Capture the cell that displays the provided text and extract its [X, Y] central coordinate. 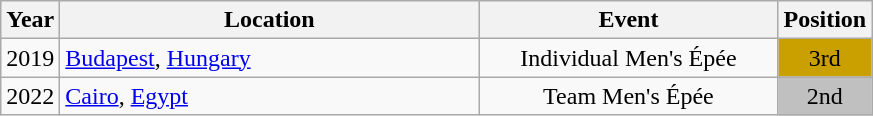
2nd [825, 96]
2022 [30, 96]
Team Men's Épée [628, 96]
Cairo, Egypt [270, 96]
Year [30, 20]
Individual Men's Épée [628, 58]
Event [628, 20]
Position [825, 20]
3rd [825, 58]
2019 [30, 58]
Location [270, 20]
Budapest, Hungary [270, 58]
